Determine the [X, Y] coordinate at the center of the cell enclosing the given text.  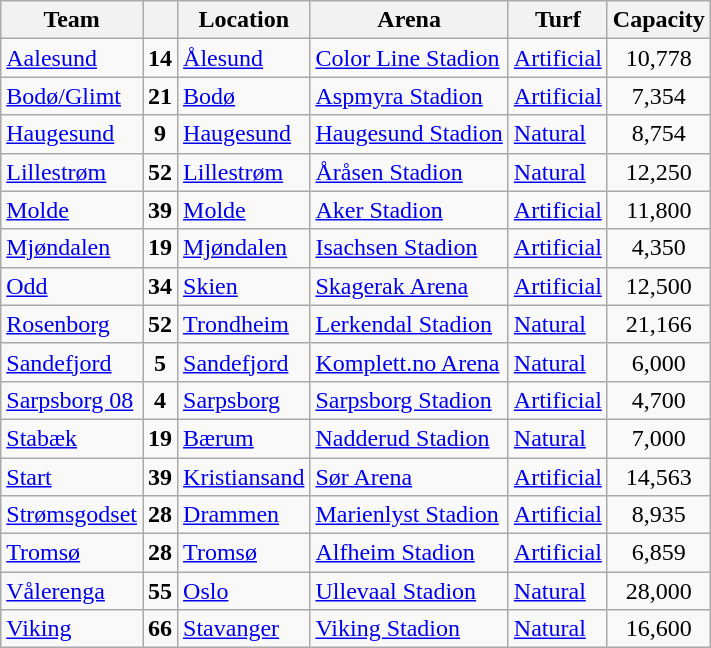
34 [160, 286]
16,600 [658, 629]
Nadderud Stadion [409, 438]
Bodø [244, 96]
Capacity [658, 20]
21,166 [658, 324]
14,563 [658, 477]
Lerkendal Stadion [409, 324]
Drammen [244, 515]
Sør Arena [409, 477]
11,800 [658, 210]
28,000 [658, 591]
10,778 [658, 58]
Aker Stadion [409, 210]
Haugesund Stadion [409, 134]
4 [160, 400]
Skien [244, 286]
Skagerak Arena [409, 286]
5 [160, 362]
Odd [72, 286]
Sarpsborg [244, 400]
Marienlyst Stadion [409, 515]
Vålerenga [72, 591]
4,350 [658, 248]
7,000 [658, 438]
Alfheim Stadion [409, 553]
Åråsen Stadion [409, 172]
Arena [409, 20]
12,250 [658, 172]
Viking Stadion [409, 629]
Rosenborg [72, 324]
12,500 [658, 286]
Kristiansand [244, 477]
Oslo [244, 591]
Start [72, 477]
Turf [558, 20]
Aalesund [72, 58]
9 [160, 134]
55 [160, 591]
Isachsen Stadion [409, 248]
Trondheim [244, 324]
8,935 [658, 515]
Team [72, 20]
Location [244, 20]
8,754 [658, 134]
6,000 [658, 362]
Stavanger [244, 629]
Aspmyra Stadion [409, 96]
66 [160, 629]
Komplett.no Arena [409, 362]
Ullevaal Stadion [409, 591]
Ålesund [244, 58]
Sarpsborg Stadion [409, 400]
Sarpsborg 08 [72, 400]
Viking [72, 629]
4,700 [658, 400]
14 [160, 58]
6,859 [658, 553]
Bærum [244, 438]
Bodø/Glimt [72, 96]
7,354 [658, 96]
Strømsgodset [72, 515]
Stabæk [72, 438]
Color Line Stadion [409, 58]
21 [160, 96]
